From the cell containing the given text, extract its center point as (x, y) coordinate. 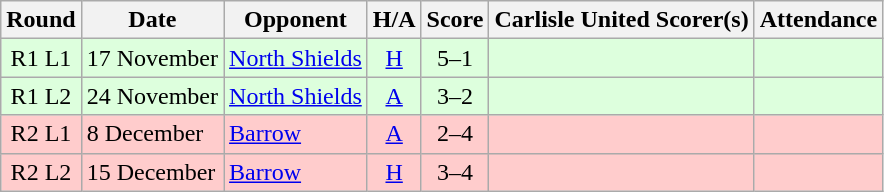
R1 L2 (41, 96)
Round (41, 20)
3–4 (455, 172)
Attendance (818, 20)
2–4 (455, 134)
R2 L2 (41, 172)
3–2 (455, 96)
5–1 (455, 58)
R2 L1 (41, 134)
Opponent (296, 20)
Score (455, 20)
15 December (152, 172)
H/A (394, 20)
R1 L1 (41, 58)
Date (152, 20)
Carlisle United Scorer(s) (622, 20)
17 November (152, 58)
8 December (152, 134)
24 November (152, 96)
